Extract the [x, y] coordinate from the center of the cell holding the provided text.  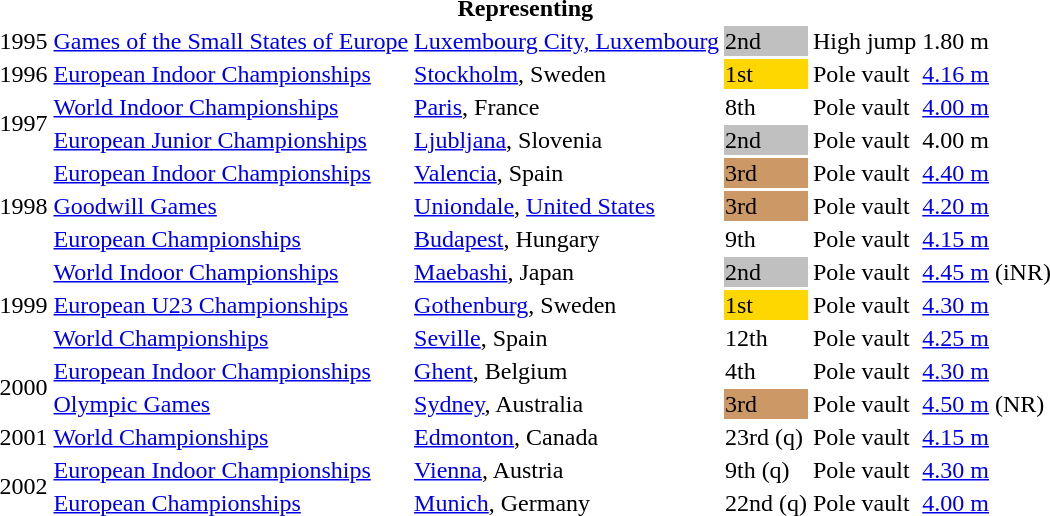
European Junior Championships [231, 140]
Luxembourg City, Luxembourg [567, 41]
12th [766, 338]
23rd (q) [766, 437]
8th [766, 107]
Sydney, Australia [567, 404]
9th [766, 239]
Valencia, Spain [567, 173]
Paris, France [567, 107]
Goodwill Games [231, 206]
Ghent, Belgium [567, 371]
Vienna, Austria [567, 470]
European U23 Championships [231, 305]
Stockholm, Sweden [567, 74]
Edmonton, Canada [567, 437]
High jump [864, 41]
Olympic Games [231, 404]
Budapest, Hungary [567, 239]
4th [766, 371]
Gothenburg, Sweden [567, 305]
Uniondale, United States [567, 206]
9th (q) [766, 470]
Maebashi, Japan [567, 272]
European Championships [231, 239]
Games of the Small States of Europe [231, 41]
Ljubljana, Slovenia [567, 140]
Seville, Spain [567, 338]
